Capture the cell that displays the provided text and extract its (x, y) central coordinate. 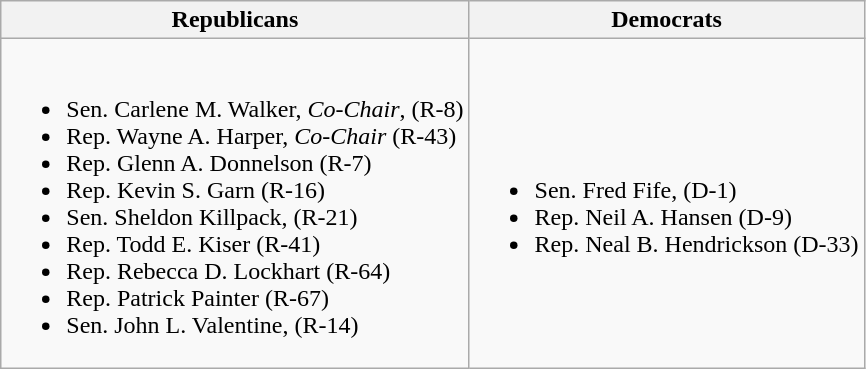
Republicans (235, 20)
Democrats (666, 20)
Sen. Fred Fife, (D-1)Rep. Neil A. Hansen (D-9)Rep. Neal B. Hendrickson (D-33) (666, 204)
